For the text-containing cell, return its midpoint in (x, y) coordinate format. 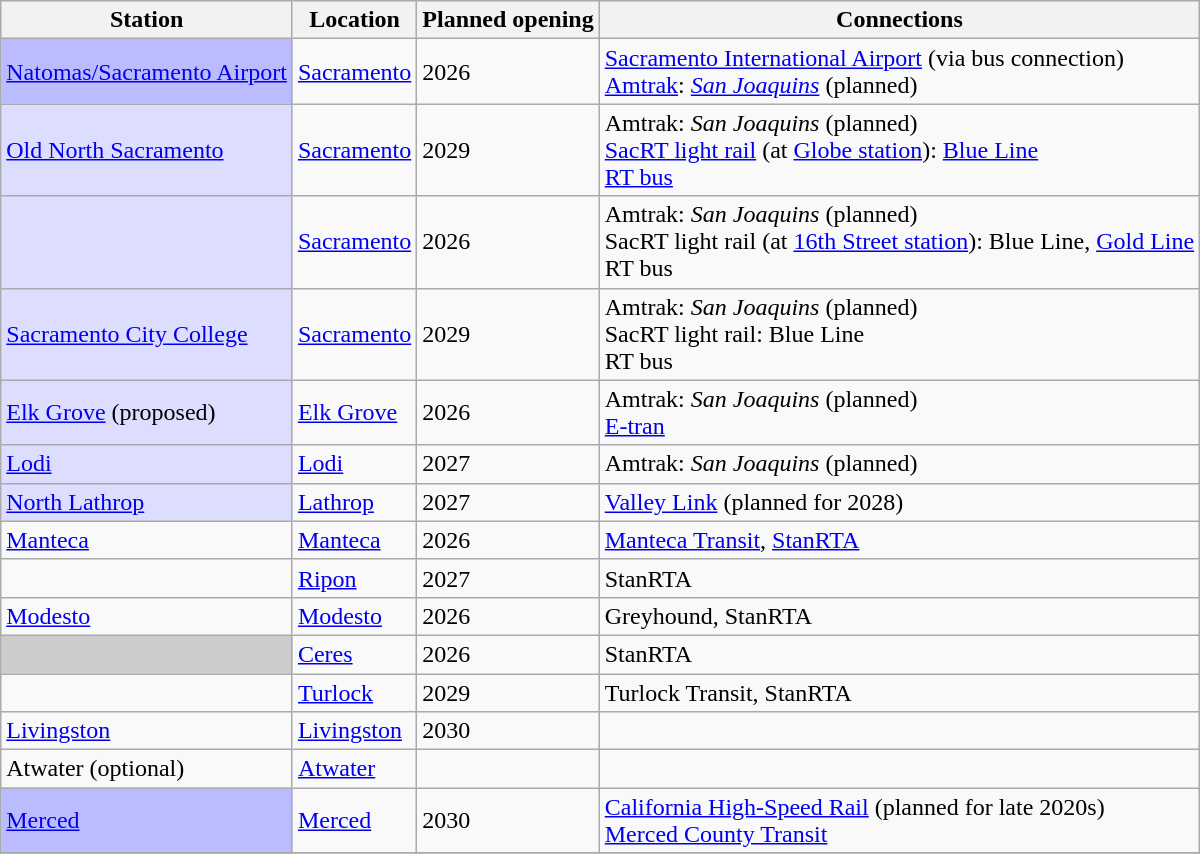
Natomas/Sacramento Airport (147, 72)
Turlock Transit, StanRTA (899, 693)
Amtrak: San Joaquins (planned) SacRT light rail (at 16th Street station): Blue Line, Gold Line RT bus (899, 242)
Sacramento International Airport (via bus connection) Amtrak: San Joaquins (planned) (899, 72)
Station (147, 20)
Amtrak: San Joaquins (planned) SacRT light rail: Blue Line RT bus (899, 334)
Greyhound, StanRTA (899, 616)
Old North Sacramento (147, 150)
Valley Link (planned for 2028) (899, 502)
Elk Grove (proposed) (147, 412)
Planned opening (508, 20)
Elk Grove (354, 412)
Ripon (354, 578)
Atwater (optional) (147, 769)
Atwater (354, 769)
Turlock (354, 693)
Amtrak: San Joaquins (planned) E-tran (899, 412)
Location (354, 20)
Amtrak: San Joaquins (planned) (899, 464)
California High-Speed Rail (planned for late 2020s) Merced County Transit (899, 820)
Sacramento City College (147, 334)
Manteca Transit, StanRTA (899, 540)
Amtrak: San Joaquins (planned) SacRT light rail (at Globe station): Blue Line RT bus (899, 150)
Connections (899, 20)
Ceres (354, 654)
North Lathrop (147, 502)
Lathrop (354, 502)
